Search for the cell housing the specified text and yield its [X, Y] center coordinate. 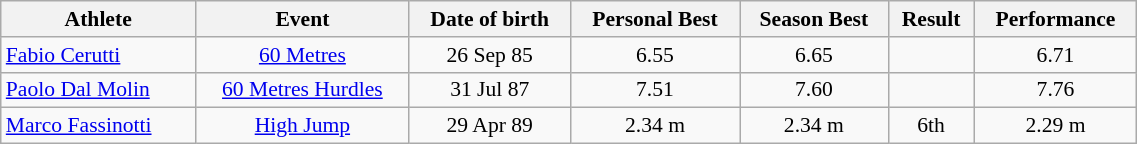
60 Metres Hurdles [303, 90]
6.71 [1056, 55]
Athlete [98, 19]
High Jump [303, 126]
6.55 [654, 55]
Season Best [814, 19]
Personal Best [654, 19]
Result [931, 19]
29 Apr 89 [490, 126]
26 Sep 85 [490, 55]
Marco Fassinotti [98, 126]
Event [303, 19]
Fabio Cerutti [98, 55]
7.76 [1056, 90]
60 Metres [303, 55]
Performance [1056, 19]
7.51 [654, 90]
31 Jul 87 [490, 90]
6th [931, 126]
2.29 m [1056, 126]
Paolo Dal Molin [98, 90]
7.60 [814, 90]
Date of birth [490, 19]
6.65 [814, 55]
